Identify which cell holds the provided text, then report its (x, y) central coordinate. 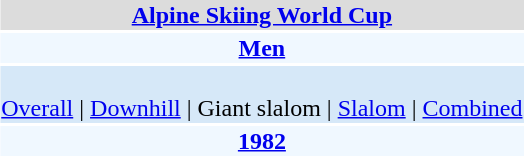
Alpine Skiing World Cup (262, 15)
Overall | Downhill | Giant slalom | Slalom | Combined (262, 94)
1982 (262, 141)
Men (262, 48)
